Return the (X, Y) coordinate for the center point of the cell that contains the specified text.  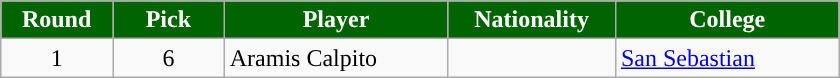
6 (168, 58)
San Sebastian (727, 58)
1 (57, 58)
College (727, 20)
Aramis Calpito (336, 58)
Pick (168, 20)
Round (57, 20)
Player (336, 20)
Nationality (532, 20)
